Locate the cell with the specified text and output its (x, y) center coordinate. 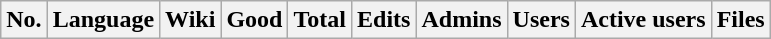
Language (103, 20)
No. (24, 20)
Wiki (190, 20)
Total (320, 20)
Active users (643, 20)
Good (254, 20)
Users (541, 20)
Files (740, 20)
Edits (384, 20)
Admins (462, 20)
